Output the [x, y] coordinate of the center of the cell containing the given text.  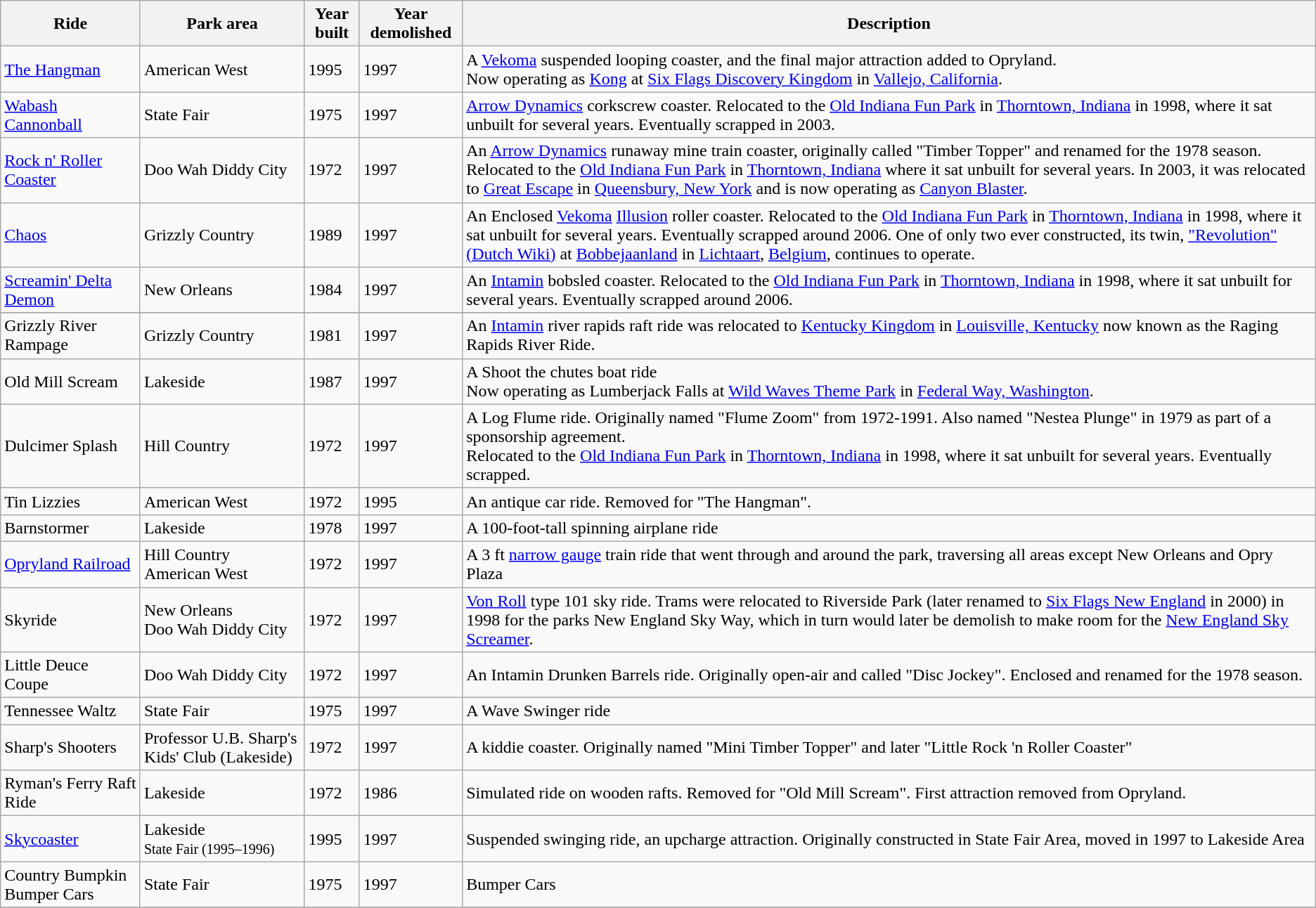
1987 [332, 381]
New Orleans [222, 290]
A 100-foot-tall spinning airplane ride [889, 528]
A kiddie coaster. Originally named "Mini Timber Topper" and later "Little Rock 'n Roller Coaster" [889, 748]
Park area [222, 24]
LakesideState Fair (1995–1996) [222, 839]
Bumper Cars [889, 884]
1989 [332, 235]
Chaos [70, 235]
Little Deuce Coupe [70, 675]
Tennessee Waltz [70, 711]
Year built [332, 24]
Screamin' Delta Demon [70, 290]
Wabash Cannonball [70, 115]
Grizzly River Rampage [70, 336]
Skyride [70, 620]
Country Bumpkin Bumper Cars [70, 884]
Hill Country [222, 446]
Opryland Railroad [70, 564]
Rock n' Roller Coaster [70, 170]
An Intamin river rapids raft ride was relocated to Kentucky Kingdom in Louisville, Kentucky now known as the Raging Rapids River Ride. [889, 336]
A 3 ft narrow gauge train ride that went through and around the park, traversing all areas except New Orleans and Opry Plaza [889, 564]
An Intamin Drunken Barrels ride. Originally open-air and called "Disc Jockey". Enclosed and renamed for the 1978 season. [889, 675]
Dulcimer Splash [70, 446]
A Shoot the chutes boat rideNow operating as Lumberjack Falls at Wild Waves Theme Park in Federal Way, Washington. [889, 381]
Ride [70, 24]
Simulated ride on wooden rafts. Removed for "Old Mill Scream". First attraction removed from Opryland. [889, 793]
A Wave Swinger ride [889, 711]
Tin Lizzies [70, 501]
1986 [411, 793]
Description [889, 24]
Ryman's Ferry Raft Ride [70, 793]
Year demolished [411, 24]
1981 [332, 336]
The Hangman [70, 69]
An antique car ride. Removed for "The Hangman". [889, 501]
1978 [332, 528]
New OrleansDoo Wah Diddy City [222, 620]
Hill CountryAmerican West [222, 564]
Suspended swinging ride, an upcharge attraction. Originally constructed in State Fair Area, moved in 1997 to Lakeside Area [889, 839]
1984 [332, 290]
Old Mill Scream [70, 381]
Barnstormer [70, 528]
Skycoaster [70, 839]
Professor U.B. Sharp's Kids' Club (Lakeside) [222, 748]
Sharp's Shooters [70, 748]
